Detect which cell encompasses the target text, then output its [X, Y] center coordinate. 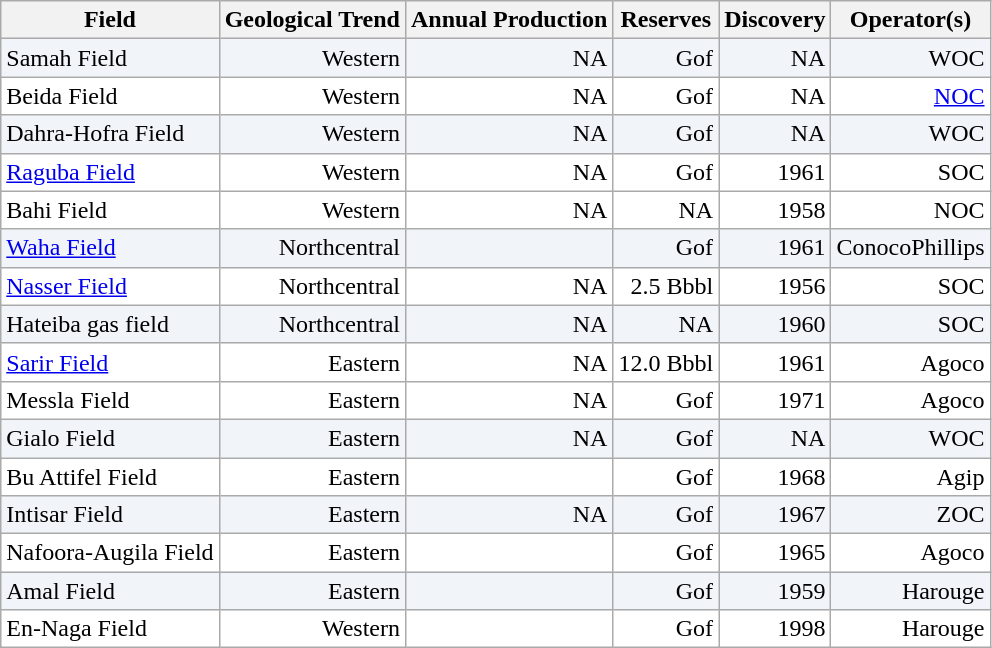
Geological Trend [312, 20]
Bu Attifel Field [110, 477]
Raguba Field [110, 172]
Amal Field [110, 591]
Beida Field [110, 96]
12.0 Bbbl [666, 362]
1959 [775, 591]
Dahra-Hofra Field [110, 134]
Reserves [666, 20]
Hateiba gas field [110, 324]
Annual Production [508, 20]
Nafoora-Augila Field [110, 553]
Agip [910, 477]
ConocoPhillips [910, 248]
1998 [775, 629]
Nasser Field [110, 286]
Messla Field [110, 400]
1956 [775, 286]
Gialo Field [110, 438]
Field [110, 20]
1965 [775, 553]
1958 [775, 210]
1971 [775, 400]
Intisar Field [110, 515]
Sarir Field [110, 362]
ZOC [910, 515]
1960 [775, 324]
1968 [775, 477]
En-Naga Field [110, 629]
Discovery [775, 20]
1967 [775, 515]
Samah Field [110, 58]
2.5 Bbbl [666, 286]
Operator(s) [910, 20]
Waha Field [110, 248]
Bahi Field [110, 210]
